Find where the given text appears and provide that cell's center as (X, Y) coordinate. 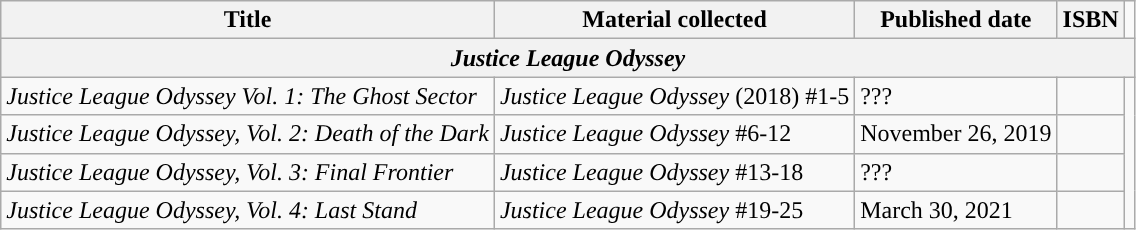
Justice League Odyssey #13-18 (674, 172)
Justice League Odyssey Vol. 1: The Ghost Sector (248, 96)
March 30, 2021 (956, 210)
ISBN (1090, 20)
Justice League Odyssey, Vol. 2: Death of the Dark (248, 134)
Justice League Odyssey (2018) #1-5 (674, 96)
Published date (956, 20)
November 26, 2019 (956, 134)
Justice League Odyssey #19-25 (674, 210)
Justice League Odyssey #6-12 (674, 134)
Justice League Odyssey, Vol. 3: Final Frontier (248, 172)
Justice League Odyssey (568, 58)
Material collected (674, 20)
Title (248, 20)
Justice League Odyssey, Vol. 4: Last Stand (248, 210)
